Determine the (x, y) coordinate at the center of the cell enclosing the given text.  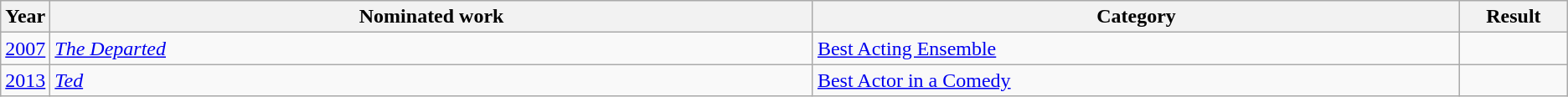
2013 (25, 80)
Year (25, 17)
Ted (432, 80)
Best Acting Ensemble (1136, 48)
Category (1136, 17)
Nominated work (432, 17)
Result (1514, 17)
2007 (25, 48)
Best Actor in a Comedy (1136, 80)
The Departed (432, 48)
